Locate the cell with the specified text and output its (X, Y) center coordinate. 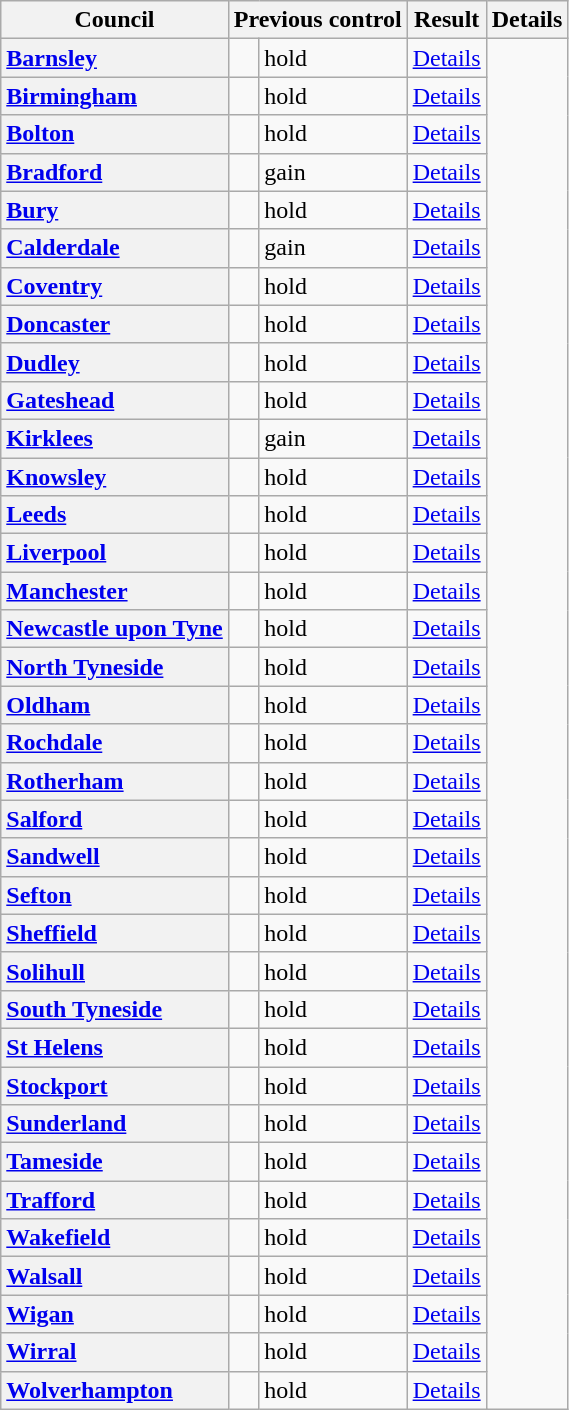
Dudley (115, 362)
Doncaster (115, 324)
Salford (115, 819)
North Tyneside (115, 667)
Rochdale (115, 743)
Sandwell (115, 857)
Solihull (115, 971)
Oldham (115, 705)
Manchester (115, 591)
Bury (115, 210)
St Helens (115, 1047)
Stockport (115, 1085)
Gateshead (115, 400)
Sefton (115, 895)
Birmingham (115, 96)
Result (446, 20)
Trafford (115, 1200)
Rotherham (115, 781)
Sunderland (115, 1124)
Wakefield (115, 1238)
Wolverhampton (115, 1390)
Sheffield (115, 933)
South Tyneside (115, 1009)
Wigan (115, 1314)
Previous control (318, 20)
Newcastle upon Tyne (115, 629)
Council (115, 20)
Liverpool (115, 553)
Leeds (115, 515)
Calderdale (115, 248)
Barnsley (115, 58)
Walsall (115, 1276)
Wirral (115, 1352)
Bradford (115, 172)
Coventry (115, 286)
Bolton (115, 134)
Kirklees (115, 438)
Knowsley (115, 477)
Tameside (115, 1162)
